Find where the given text appears and provide that cell's center as (x, y) coordinate. 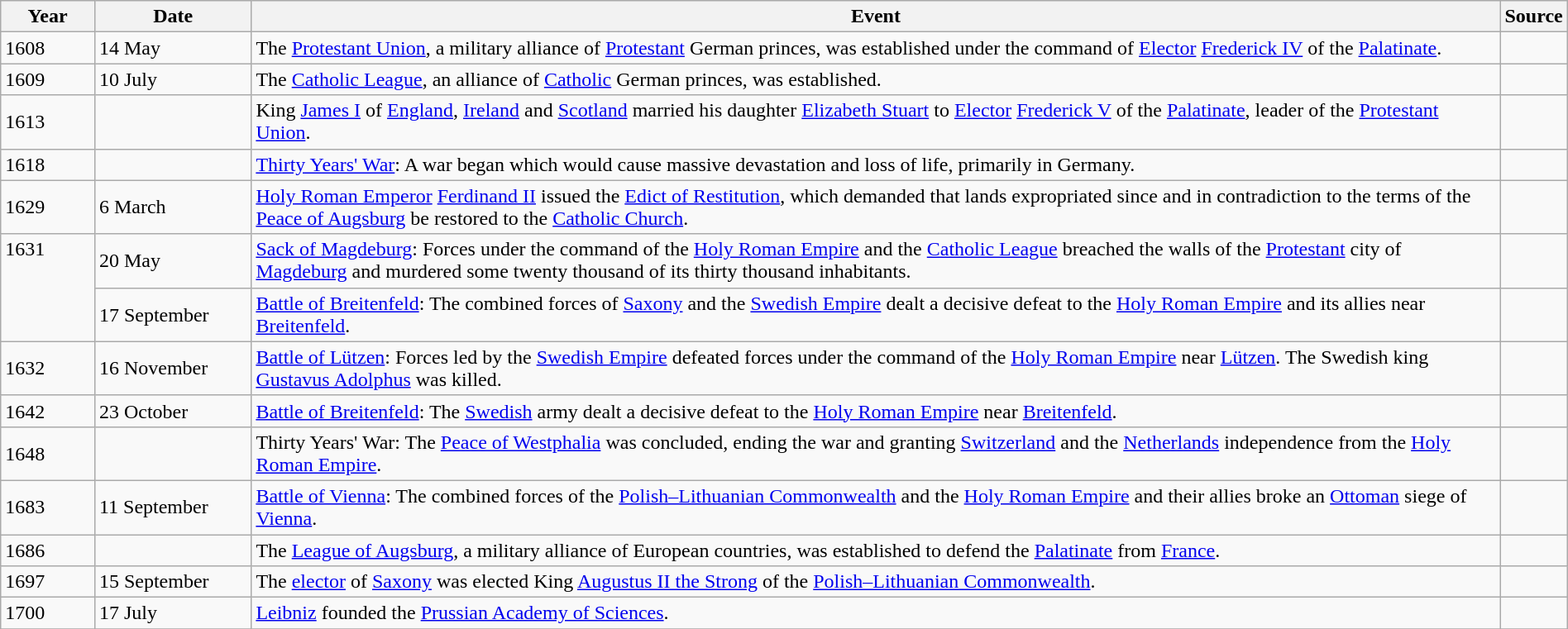
1609 (48, 79)
Battle of Breitenfeld: The Swedish army dealt a decisive defeat to the Holy Roman Empire near Breitenfeld. (876, 411)
1697 (48, 582)
17 July (172, 613)
1700 (48, 613)
Date (172, 17)
1629 (48, 207)
1608 (48, 48)
1648 (48, 453)
The League of Augsburg, a military alliance of European countries, was established to defend the Palatinate from France. (876, 550)
The Catholic League, an alliance of Catholic German princes, was established. (876, 79)
Event (876, 17)
1686 (48, 550)
15 September (172, 582)
1618 (48, 164)
Year (48, 17)
Leibniz founded the Prussian Academy of Sciences. (876, 613)
Source (1533, 17)
6 March (172, 207)
14 May (172, 48)
Thirty Years' War: A war began which would cause massive devastation and loss of life, primarily in Germany. (876, 164)
17 September (172, 314)
The elector of Saxony was elected King Augustus II the Strong of the Polish–Lithuanian Commonwealth. (876, 582)
1631 (48, 288)
1632 (48, 369)
23 October (172, 411)
16 November (172, 369)
1642 (48, 411)
1613 (48, 122)
10 July (172, 79)
1683 (48, 507)
11 September (172, 507)
The Protestant Union, a military alliance of Protestant German princes, was established under the command of Elector Frederick IV of the Palatinate. (876, 48)
20 May (172, 261)
